Extract the [x, y] coordinate from the center of the cell holding the provided text.  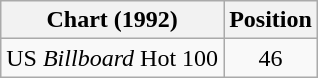
Position [271, 20]
Chart (1992) [112, 20]
US Billboard Hot 100 [112, 58]
46 [271, 58]
